Find where the given text appears and provide that cell's center as [X, Y] coordinate. 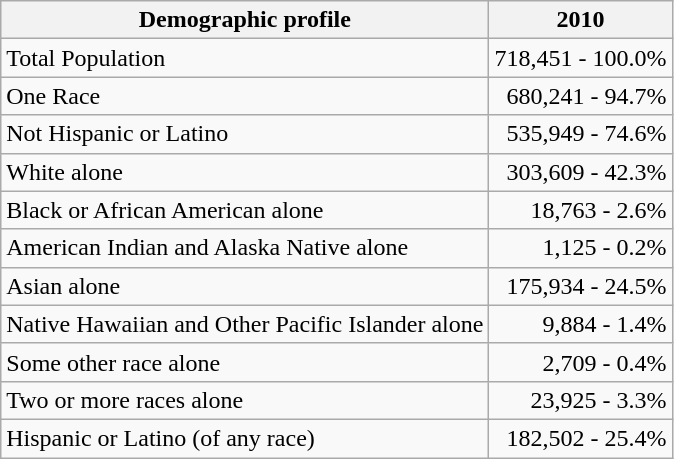
Demographic profile [245, 20]
Not Hispanic or Latino [245, 134]
Native Hawaiian and Other Pacific Islander alone [245, 324]
Total Population [245, 58]
680,241 - 94.7% [580, 96]
Two or more races alone [245, 400]
535,949 - 74.6% [580, 134]
9,884 - 1.4% [580, 324]
2,709 - 0.4% [580, 362]
718,451 - 100.0% [580, 58]
2010 [580, 20]
182,502 - 25.4% [580, 438]
Some other race alone [245, 362]
Hispanic or Latino (of any race) [245, 438]
23,925 - 3.3% [580, 400]
303,609 - 42.3% [580, 172]
175,934 - 24.5% [580, 286]
Asian alone [245, 286]
White alone [245, 172]
Black or African American alone [245, 210]
American Indian and Alaska Native alone [245, 248]
One Race [245, 96]
1,125 - 0.2% [580, 248]
18,763 - 2.6% [580, 210]
